Locate the cell with the specified text and output its (X, Y) center coordinate. 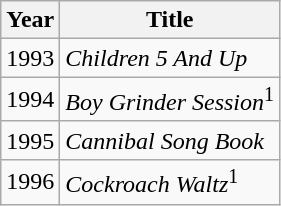
Title (170, 20)
Year (30, 20)
Boy Grinder Session1 (170, 100)
1996 (30, 182)
Cockroach Waltz1 (170, 182)
1995 (30, 140)
Children 5 And Up (170, 58)
1993 (30, 58)
1994 (30, 100)
Cannibal Song Book (170, 140)
